Locate the cell with the specified text and output its (X, Y) center coordinate. 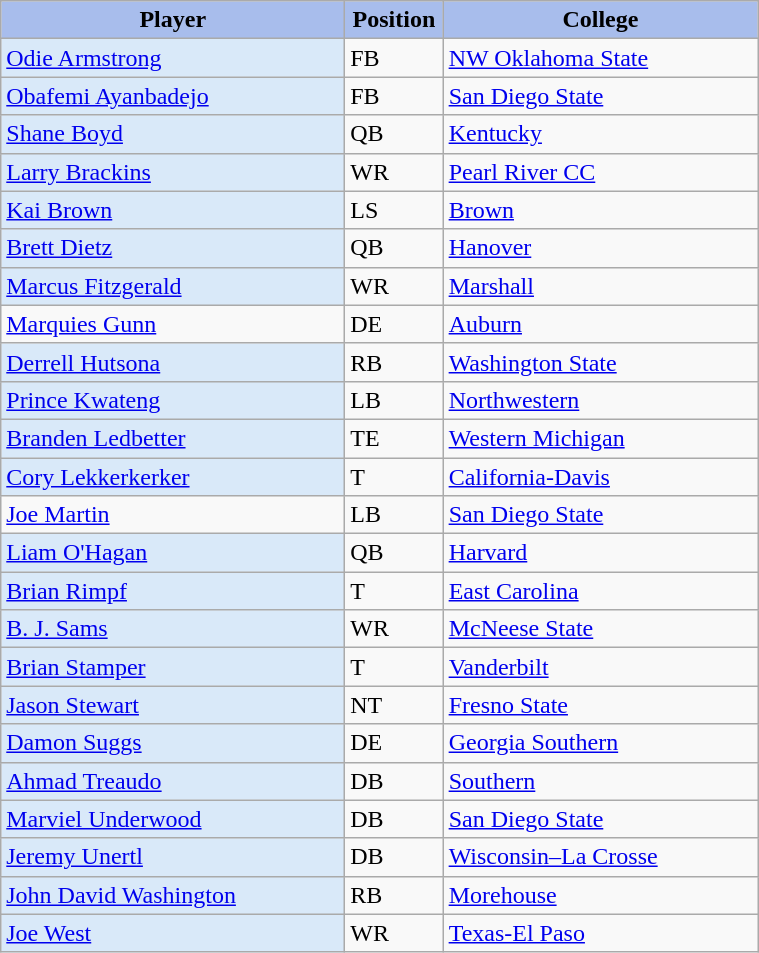
Pearl River CC (600, 172)
Marviel Underwood (173, 819)
Jeremy Unertl (173, 857)
Hanover (600, 248)
Damon Suggs (173, 743)
Northwestern (600, 400)
Texas-El Paso (600, 933)
Liam O'Hagan (173, 553)
Brown (600, 210)
Derrell Hutsona (173, 362)
Southern (600, 781)
B. J. Sams (173, 629)
Auburn (600, 324)
Harvard (600, 553)
Vanderbilt (600, 667)
Position (394, 20)
NT (394, 705)
John David Washington (173, 895)
Brian Stamper (173, 667)
Marshall (600, 286)
Morehouse (600, 895)
Western Michigan (600, 438)
Brett Dietz (173, 248)
Joe Martin (173, 515)
College (600, 20)
Branden Ledbetter (173, 438)
Joe West (173, 933)
Larry Brackins (173, 172)
NW Oklahoma State (600, 58)
Brian Rimpf (173, 591)
East Carolina (600, 591)
Washington State (600, 362)
LS (394, 210)
Shane Boyd (173, 134)
Jason Stewart (173, 705)
McNeese State (600, 629)
Georgia Southern (600, 743)
Prince Kwateng (173, 400)
California-Davis (600, 477)
Odie Armstrong (173, 58)
Kai Brown (173, 210)
Obafemi Ayanbadejo (173, 96)
Marquies Gunn (173, 324)
Wisconsin–La Crosse (600, 857)
TE (394, 438)
Fresno State (600, 705)
Player (173, 20)
Kentucky (600, 134)
Ahmad Treaudo (173, 781)
Cory Lekkerkerker (173, 477)
Marcus Fitzgerald (173, 286)
